Pinpoint the cell where the given text exists, returning its [X, Y] midpoint coordinate. 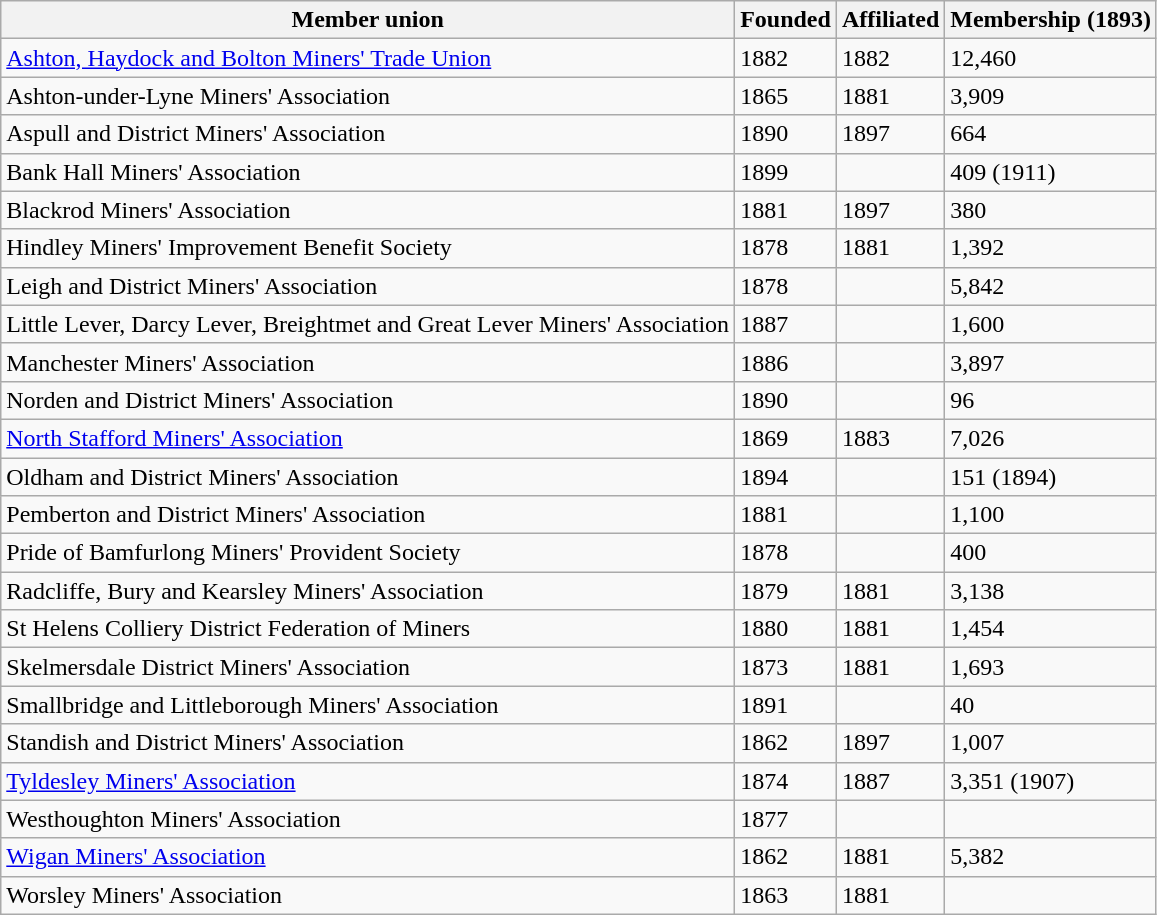
664 [1051, 134]
409 (1911) [1051, 172]
400 [1051, 553]
Pride of Bamfurlong Miners' Provident Society [368, 553]
Ashton, Haydock and Bolton Miners' Trade Union [368, 58]
3,909 [1051, 96]
1894 [786, 477]
1865 [786, 96]
1,454 [1051, 629]
St Helens Colliery District Federation of Miners [368, 629]
3,138 [1051, 591]
1,600 [1051, 324]
Radcliffe, Bury and Kearsley Miners' Association [368, 591]
Bank Hall Miners' Association [368, 172]
Ashton-under-Lyne Miners' Association [368, 96]
Westhoughton Miners' Association [368, 819]
96 [1051, 400]
Worsley Miners' Association [368, 895]
1877 [786, 819]
1873 [786, 667]
380 [1051, 210]
3,897 [1051, 362]
Hindley Miners' Improvement Benefit Society [368, 248]
Aspull and District Miners' Association [368, 134]
1883 [890, 438]
Smallbridge and Littleborough Miners' Association [368, 705]
1886 [786, 362]
1,392 [1051, 248]
Affiliated [890, 20]
12,460 [1051, 58]
1869 [786, 438]
Membership (1893) [1051, 20]
North Stafford Miners' Association [368, 438]
3,351 (1907) [1051, 781]
5,382 [1051, 857]
151 (1894) [1051, 477]
1880 [786, 629]
Oldham and District Miners' Association [368, 477]
Manchester Miners' Association [368, 362]
Standish and District Miners' Association [368, 743]
Norden and District Miners' Association [368, 400]
Member union [368, 20]
1,100 [1051, 515]
5,842 [1051, 286]
Tyldesley Miners' Association [368, 781]
1,007 [1051, 743]
Blackrod Miners' Association [368, 210]
1879 [786, 591]
40 [1051, 705]
1899 [786, 172]
Skelmersdale District Miners' Association [368, 667]
1863 [786, 895]
7,026 [1051, 438]
1891 [786, 705]
Pemberton and District Miners' Association [368, 515]
Leigh and District Miners' Association [368, 286]
Little Lever, Darcy Lever, Breightmet and Great Lever Miners' Association [368, 324]
Wigan Miners' Association [368, 857]
1874 [786, 781]
1,693 [1051, 667]
Founded [786, 20]
